From the cell containing the given text, extract its center point as [x, y] coordinate. 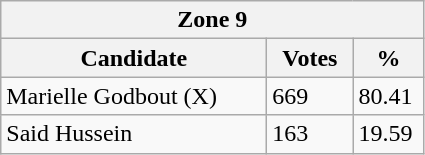
Votes [310, 58]
669 [310, 96]
Zone 9 [212, 20]
Candidate [134, 58]
19.59 [388, 134]
Said Hussein [134, 134]
163 [310, 134]
Marielle Godbout (X) [134, 96]
% [388, 58]
80.41 [388, 96]
